Identify which cell holds the provided text, then report its (x, y) central coordinate. 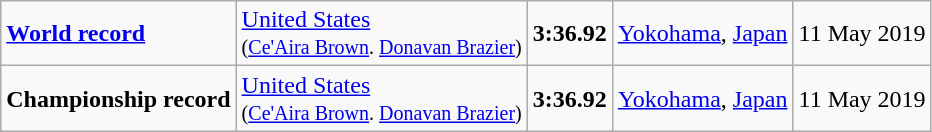
Championship record (118, 98)
World record (118, 34)
